Scan for the cell matching the given text and deliver its [x, y] coordinate at center. 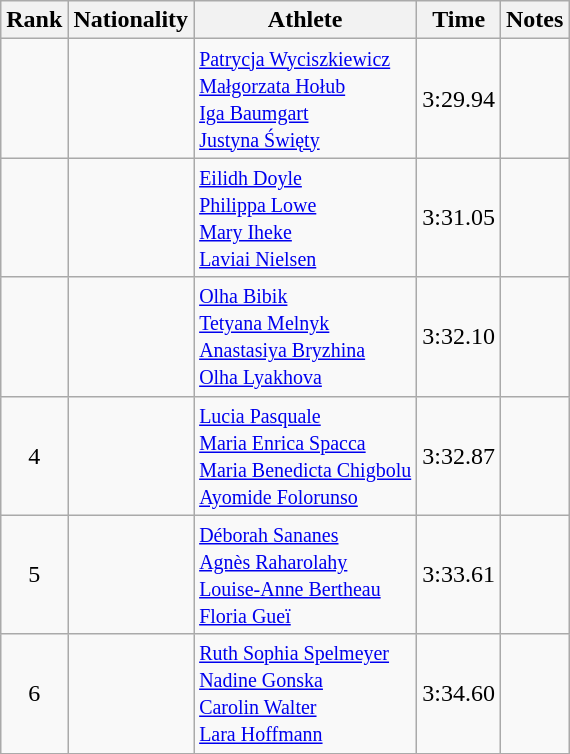
3:32.87 [459, 456]
Notes [534, 20]
Lucia PasqualeMaria Enrica SpaccaMaria Benedicta ChigboluAyomide Folorunso [306, 456]
3:32.10 [459, 336]
Rank [34, 20]
Déborah SananesAgnès RaharolahyLouise-Anne BertheauFloria Gueï [306, 574]
3:31.05 [459, 218]
Nationality [131, 20]
Eilidh DoylePhilippa LoweMary IhekeLaviai Nielsen [306, 218]
Time [459, 20]
3:29.94 [459, 98]
5 [34, 574]
Patrycja WyciszkiewiczMałgorzata HołubIga BaumgartJustyna Święty [306, 98]
3:33.61 [459, 574]
Ruth Sophia SpelmeyerNadine GonskaCarolin WalterLara Hoffmann [306, 694]
6 [34, 694]
Olha BibikTetyana MelnykAnastasiya BryzhinaOlha Lyakhova [306, 336]
Athlete [306, 20]
4 [34, 456]
3:34.60 [459, 694]
